Detect which cell encompasses the target text, then output its [x, y] center coordinate. 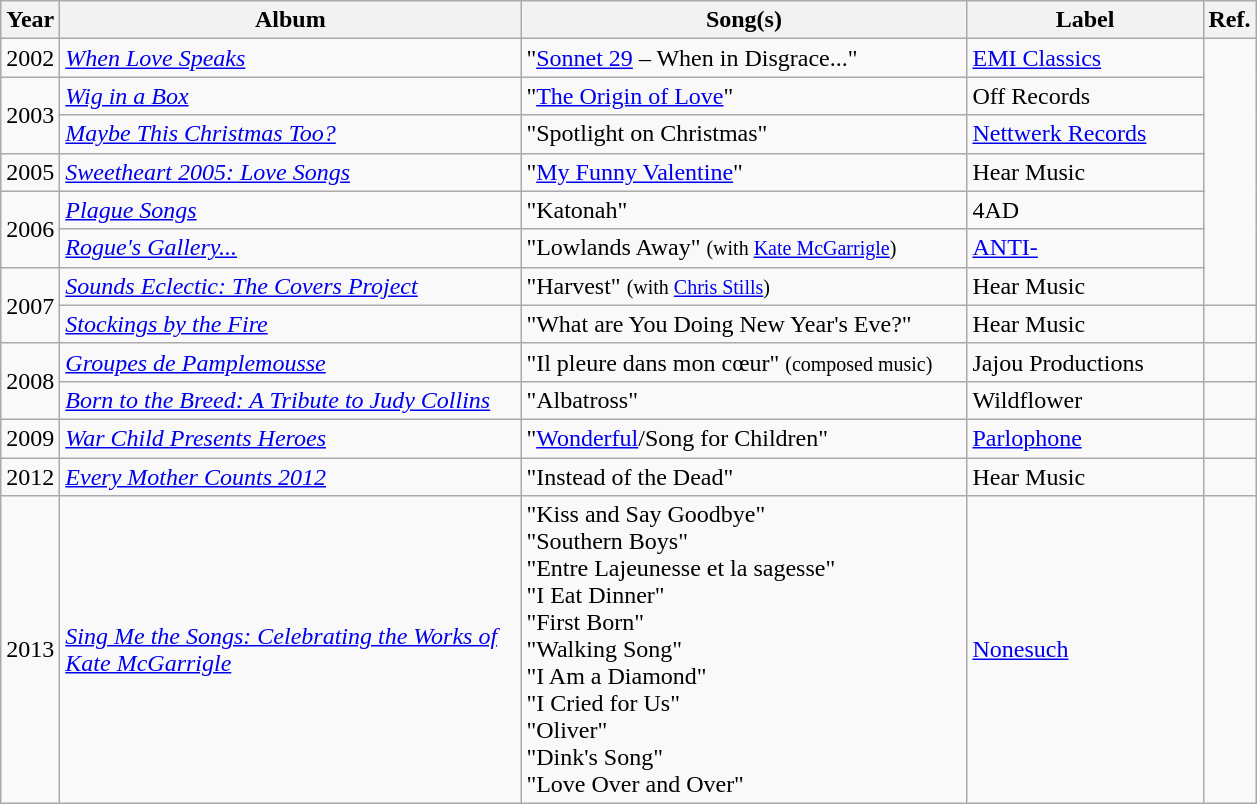
"What are You Doing New Year's Eve?" [744, 324]
Every Mother Counts 2012 [290, 477]
Song(s) [744, 20]
Wig in a Box [290, 96]
EMI Classics [1085, 58]
Plague Songs [290, 210]
Parlophone [1085, 438]
Sounds Eclectic: The Covers Project [290, 286]
2002 [30, 58]
Groupes de Pamplemousse [290, 362]
"Spotlight on Christmas" [744, 134]
Stockings by the Fire [290, 324]
Nonesuch [1085, 650]
2007 [30, 305]
Label [1085, 20]
Wildflower [1085, 400]
"Wonderful/Song for Children" [744, 438]
"Katonah" [744, 210]
"Il pleure dans mon cœur" (composed music) [744, 362]
"Albatross" [744, 400]
"Instead of the Dead" [744, 477]
Rogue's Gallery... [290, 248]
2003 [30, 115]
ANTI- [1085, 248]
Sweetheart 2005: Love Songs [290, 172]
2005 [30, 172]
Jajou Productions [1085, 362]
"Lowlands Away" (with Kate McGarrigle) [744, 248]
Nettwerk Records [1085, 134]
Maybe This Christmas Too? [290, 134]
War Child Presents Heroes [290, 438]
"Harvest" (with Chris Stills) [744, 286]
Born to the Breed: A Tribute to Judy Collins [290, 400]
2012 [30, 477]
"The Origin of Love" [744, 96]
2008 [30, 381]
"My Funny Valentine" [744, 172]
2009 [30, 438]
2006 [30, 229]
"Sonnet 29 – When in Disgrace..." [744, 58]
Ref. [1230, 20]
Album [290, 20]
2013 [30, 650]
When Love Speaks [290, 58]
4AD [1085, 210]
Sing Me the Songs: Celebrating the Works of Kate McGarrigle [290, 650]
Off Records [1085, 96]
Year [30, 20]
